For the text-containing cell, return its midpoint in (x, y) coordinate format. 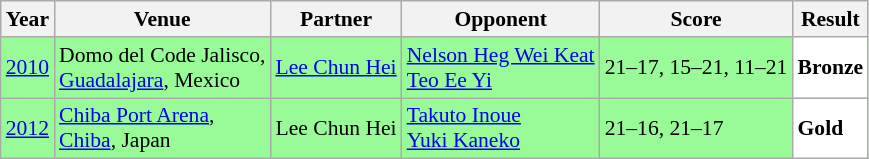
Opponent (501, 19)
Domo del Code Jalisco,Guadalajara, Mexico (162, 68)
Venue (162, 19)
Bronze (830, 68)
21–16, 21–17 (696, 128)
2012 (28, 128)
Chiba Port Arena,Chiba, Japan (162, 128)
2010 (28, 68)
Result (830, 19)
Takuto Inoue Yuki Kaneko (501, 128)
Partner (336, 19)
Year (28, 19)
21–17, 15–21, 11–21 (696, 68)
Gold (830, 128)
Score (696, 19)
Nelson Heg Wei Keat Teo Ee Yi (501, 68)
